Identify which cell holds the provided text, then report its (x, y) central coordinate. 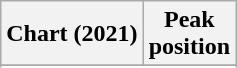
Peak position (189, 34)
Chart (2021) (72, 34)
